Search for the cell housing the specified text and yield its [x, y] center coordinate. 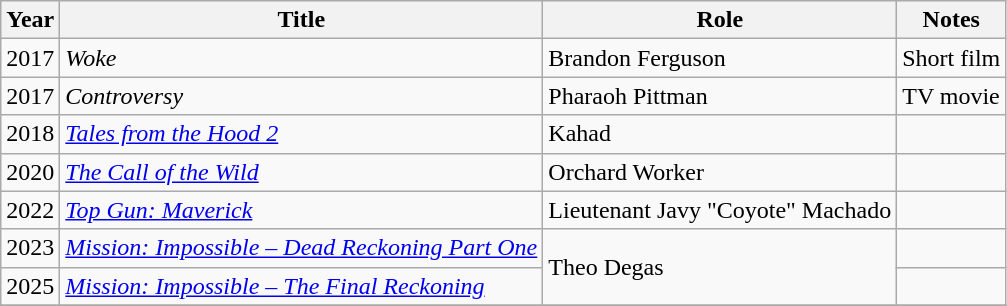
Brandon Ferguson [720, 58]
Woke [302, 58]
2023 [30, 248]
Role [720, 20]
Title [302, 20]
Orchard Worker [720, 172]
2018 [30, 134]
The Call of the Wild [302, 172]
Theo Degas [720, 267]
Notes [952, 20]
Short film [952, 58]
Tales from the Hood 2 [302, 134]
TV movie [952, 96]
Pharaoh Pittman [720, 96]
Mission: Impossible – The Final Reckoning [302, 286]
Controversy [302, 96]
2020 [30, 172]
Lieutenant Javy "Coyote" Machado [720, 210]
2022 [30, 210]
Top Gun: Maverick [302, 210]
Mission: Impossible – Dead Reckoning Part One [302, 248]
Year [30, 20]
2025 [30, 286]
Kahad [720, 134]
